From the cell containing the given text, extract its center point as [x, y] coordinate. 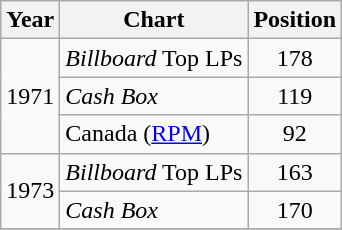
92 [295, 134]
170 [295, 210]
Chart [154, 20]
Canada (RPM) [154, 134]
119 [295, 96]
163 [295, 172]
Position [295, 20]
178 [295, 58]
Year [30, 20]
1971 [30, 96]
1973 [30, 191]
